Search for the cell housing the specified text and yield its [x, y] center coordinate. 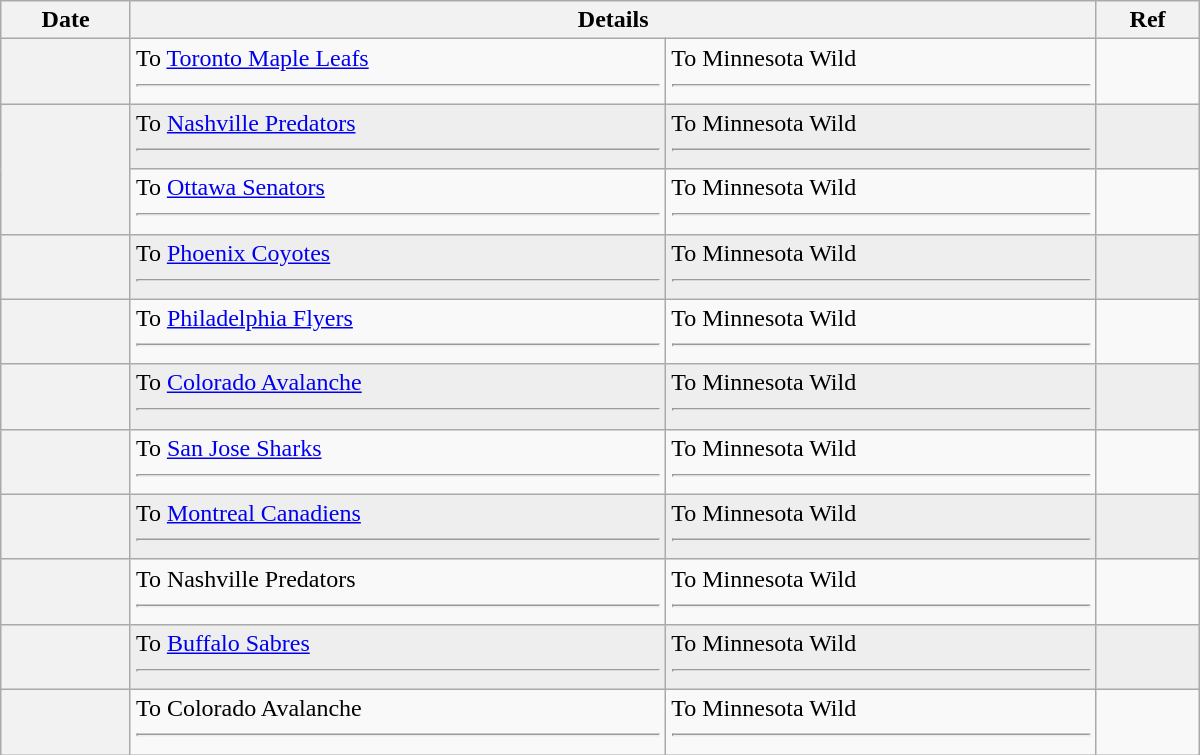
To Buffalo Sabres [398, 656]
Details [613, 20]
To Philadelphia Flyers [398, 332]
To Phoenix Coyotes [398, 266]
To Toronto Maple Leafs [398, 72]
Date [66, 20]
To San Jose Sharks [398, 462]
Ref [1148, 20]
To Montreal Canadiens [398, 526]
To Ottawa Senators [398, 202]
